Locate the cell with the specified text and output its [x, y] center coordinate. 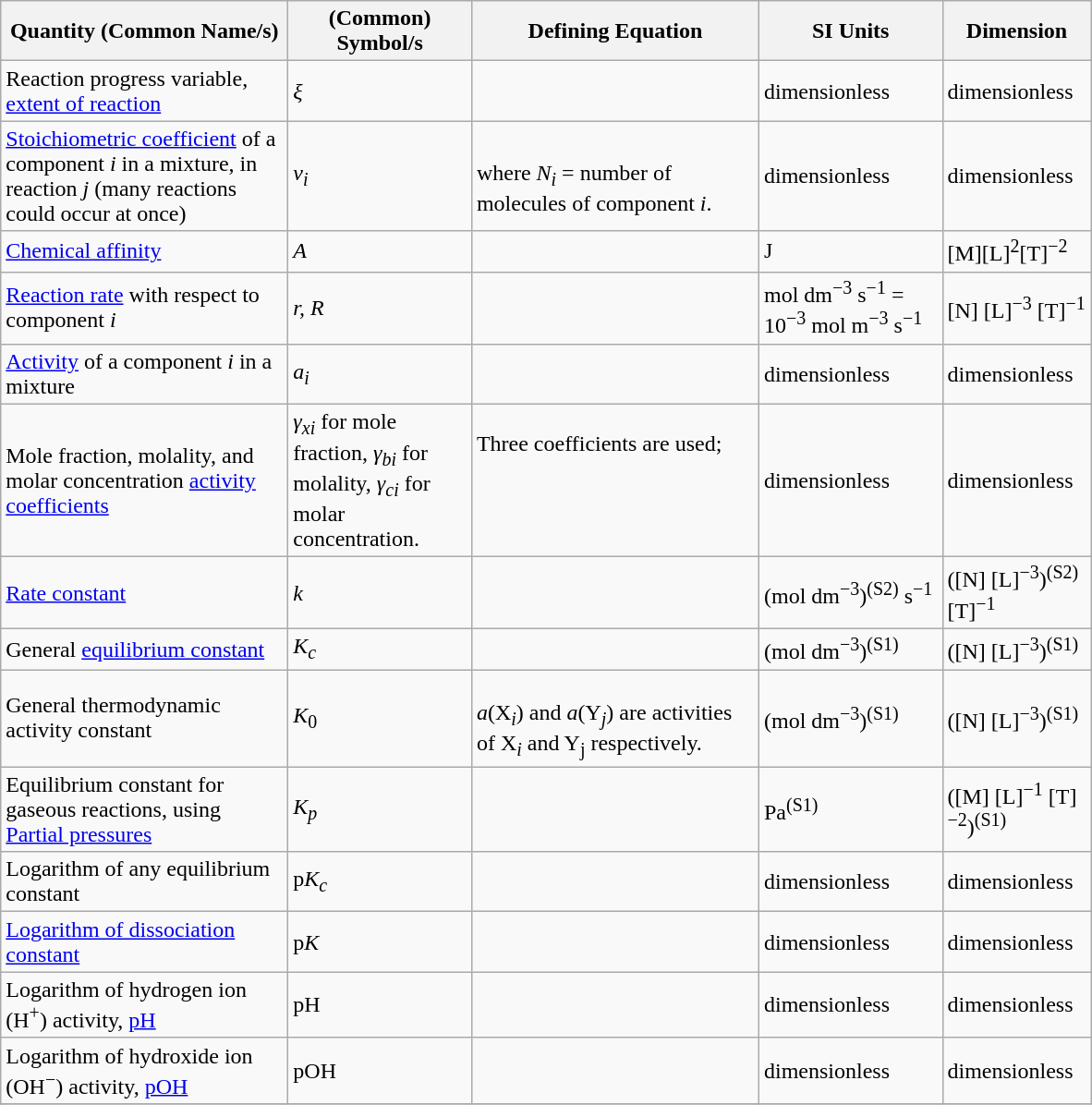
General thermodynamic activity constant [144, 719]
([N] [L]−3)(S2) [T]−1 [1016, 593]
Chemical affinity [144, 251]
Stoichiometric coefficient of a component i in a mixture, in reaction j (many reactions could occur at once) [144, 176]
Three coefficients are used; [615, 480]
Activity of a component i in a mixture [144, 375]
General equilibrium constant [144, 650]
pH [381, 1005]
ai [381, 375]
pKc [381, 881]
Logarithm of hydroxide ion (OH−) activity, pOH [144, 1071]
Rate constant [144, 593]
Reaction rate with respect to component i [144, 308]
[N] [L]−3 [T]−1 [1016, 308]
a(Xi) and a(Yj) are activities of Xi and Yj respectively. [615, 719]
([M] [L]−1 [T]−2)(S1) [1016, 809]
where Ni = number of molecules of component i. [615, 176]
Logarithm of any equilibrium constant [144, 881]
Dimension [1016, 31]
γxi for mole fraction, γbi for molality, γci for molar concentration. [381, 480]
pOH [381, 1071]
pK [381, 942]
Pa(S1) [850, 809]
Kc [381, 650]
Logarithm of hydrogen ion (H+) activity, pH [144, 1005]
K0 [381, 719]
mol dm−3 s−1 = 10−3 mol m−3 s−1 [850, 308]
J [850, 251]
Mole fraction, molality, and molar concentration activity coefficients [144, 480]
Reaction progress variable, extent of reaction [144, 91]
Defining Equation [615, 31]
Logarithm of dissociation constant [144, 942]
Equilibrium constant for gaseous reactions, using Partial pressures [144, 809]
(Common) Symbol/s [381, 31]
(mol dm−3)(S2) s−1 [850, 593]
Kp [381, 809]
k [381, 593]
A [381, 251]
r, R [381, 308]
Quantity (Common Name/s) [144, 31]
SI Units [850, 31]
νi [381, 176]
ξ [381, 91]
[M][L]2[T]−2 [1016, 251]
